Pinpoint the cell where the given text exists, returning its [X, Y] midpoint coordinate. 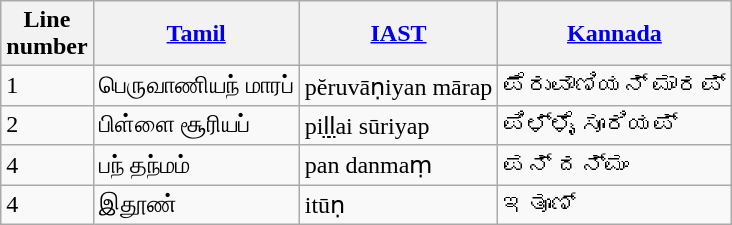
ಪೆರುವಾಣಿಯನ್ ಮಾರಪ್ [614, 86]
ಇತೂಣ್ [614, 204]
இதூண் [196, 204]
2 [47, 125]
பெருவாணியந் மாரப் [196, 86]
pĕruvāṇiyan mārap [398, 86]
ಪನ್ ದನ್ಮಂ [614, 165]
Linenumber [47, 34]
itūṇ [398, 204]
பந் தந்மம் [196, 165]
ಪಿಳ್ಳೈ ಸೂರಿಯಪ್ [614, 125]
IAST [398, 34]
pil̤l̤ai sūriyap [398, 125]
Kannada [614, 34]
pan danmaṃ [398, 165]
Tamil [196, 34]
1 [47, 86]
பிள்ளை சூரியப் [196, 125]
